Return the [x, y] coordinate for the center point of the cell that contains the specified text.  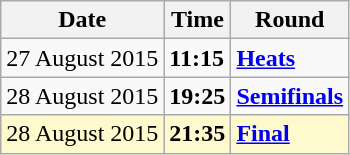
Heats [290, 58]
Semifinals [290, 96]
Final [290, 134]
Date [82, 20]
27 August 2015 [82, 58]
Time [198, 20]
Round [290, 20]
11:15 [198, 58]
21:35 [198, 134]
19:25 [198, 96]
